For the text-containing cell, return its midpoint in [x, y] coordinate format. 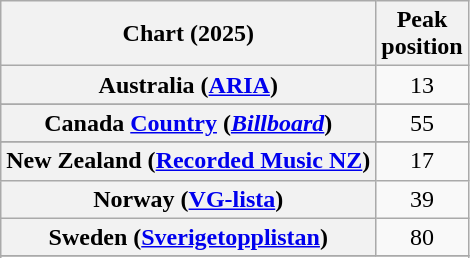
Canada Country (Billboard) [188, 123]
Sweden (Sverigetopplistan) [188, 237]
13 [422, 85]
New Zealand (Recorded Music NZ) [188, 161]
55 [422, 123]
Australia (ARIA) [188, 85]
Peakposition [422, 34]
Norway (VG-lista) [188, 199]
80 [422, 237]
39 [422, 199]
17 [422, 161]
Chart (2025) [188, 34]
